Search for the cell housing the specified text and yield its (X, Y) center coordinate. 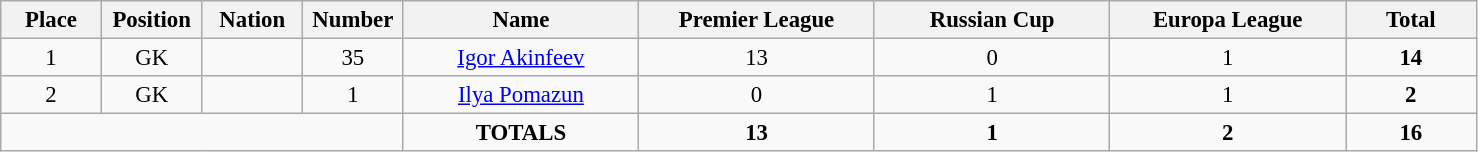
Europa League (1228, 20)
Position (152, 20)
Number (354, 20)
Russian Cup (992, 20)
Premier League (757, 20)
Nation (252, 20)
TOTALS (521, 133)
Igor Akinfeev (521, 58)
Place (52, 20)
35 (354, 58)
Total (1412, 20)
Name (521, 20)
16 (1412, 133)
Ilya Pomazun (521, 95)
14 (1412, 58)
